Output the (X, Y) coordinate of the center of the cell containing the given text.  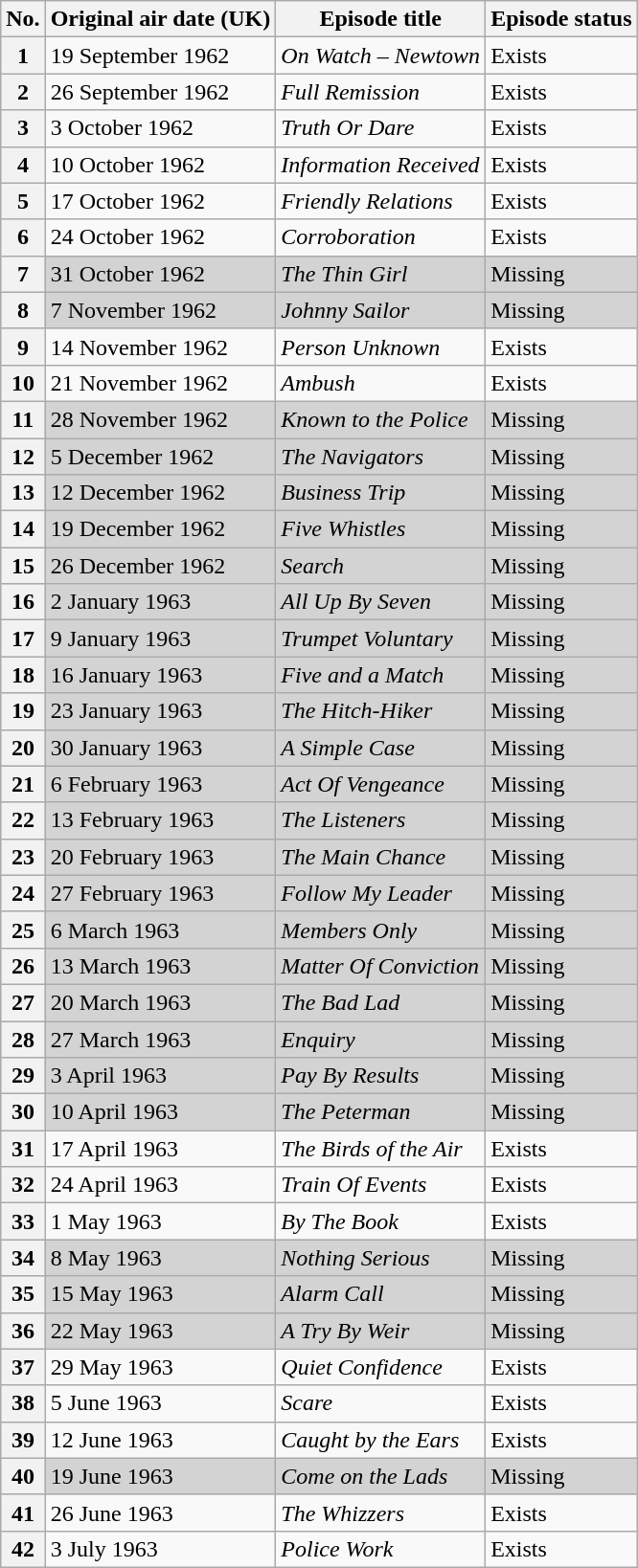
Known to the Police (381, 419)
6 (23, 237)
17 (23, 638)
13 February 1963 (161, 820)
Search (381, 566)
5 December 1962 (161, 457)
26 December 1962 (161, 566)
Original air date (UK) (161, 19)
Truth Or Dare (381, 128)
13 (23, 493)
20 March 1963 (161, 1002)
12 June 1963 (161, 1440)
The Bad Lad (381, 1002)
Quiet Confidence (381, 1367)
27 (23, 1002)
A Try By Weir (381, 1331)
24 April 1963 (161, 1185)
29 (23, 1076)
Five Whistles (381, 529)
26 (23, 966)
14 November 1962 (161, 347)
Ambush (381, 383)
Business Trip (381, 493)
Corroboration (381, 237)
15 May 1963 (161, 1294)
Scare (381, 1403)
12 (23, 457)
Episode title (381, 19)
Matter Of Conviction (381, 966)
21 (23, 784)
31 October 1962 (161, 274)
20 February 1963 (161, 857)
2 (23, 92)
22 (23, 820)
13 March 1963 (161, 966)
Enquiry (381, 1039)
The Hitch-Hiker (381, 711)
23 (23, 857)
27 February 1963 (161, 893)
A Simple Case (381, 748)
3 April 1963 (161, 1076)
9 (23, 347)
28 (23, 1039)
30 (23, 1112)
Train Of Events (381, 1185)
23 January 1963 (161, 711)
42 (23, 1549)
30 January 1963 (161, 748)
Full Remission (381, 92)
5 (23, 201)
35 (23, 1294)
Trumpet Voluntary (381, 638)
8 May 1963 (161, 1258)
3 July 1963 (161, 1549)
Information Received (381, 165)
10 April 1963 (161, 1112)
33 (23, 1221)
27 March 1963 (161, 1039)
All Up By Seven (381, 602)
10 October 1962 (161, 165)
Members Only (381, 930)
Caught by the Ears (381, 1440)
18 (23, 675)
39 (23, 1440)
2 January 1963 (161, 602)
5 June 1963 (161, 1403)
The Main Chance (381, 857)
16 January 1963 (161, 675)
19 December 1962 (161, 529)
Friendly Relations (381, 201)
6 February 1963 (161, 784)
32 (23, 1185)
7 November 1962 (161, 310)
17 April 1963 (161, 1149)
11 (23, 419)
Person Unknown (381, 347)
24 October 1962 (161, 237)
3 (23, 128)
Alarm Call (381, 1294)
17 October 1962 (161, 201)
Follow My Leader (381, 893)
Police Work (381, 1549)
3 October 1962 (161, 128)
Act Of Vengeance (381, 784)
24 (23, 893)
12 December 1962 (161, 493)
The Listeners (381, 820)
31 (23, 1149)
19 September 1962 (161, 56)
No. (23, 19)
9 January 1963 (161, 638)
8 (23, 310)
41 (23, 1512)
15 (23, 566)
Episode status (561, 19)
40 (23, 1476)
Five and a Match (381, 675)
10 (23, 383)
26 September 1962 (161, 92)
The Whizzers (381, 1512)
The Birds of the Air (381, 1149)
21 November 1962 (161, 383)
36 (23, 1331)
19 June 1963 (161, 1476)
The Navigators (381, 457)
28 November 1962 (161, 419)
On Watch – Newtown (381, 56)
7 (23, 274)
16 (23, 602)
26 June 1963 (161, 1512)
22 May 1963 (161, 1331)
Nothing Serious (381, 1258)
20 (23, 748)
6 March 1963 (161, 930)
4 (23, 165)
The Peterman (381, 1112)
By The Book (381, 1221)
The Thin Girl (381, 274)
19 (23, 711)
1 May 1963 (161, 1221)
37 (23, 1367)
25 (23, 930)
29 May 1963 (161, 1367)
1 (23, 56)
34 (23, 1258)
38 (23, 1403)
Pay By Results (381, 1076)
14 (23, 529)
Johnny Sailor (381, 310)
Come on the Lads (381, 1476)
